Search for the cell housing the specified text and yield its [X, Y] center coordinate. 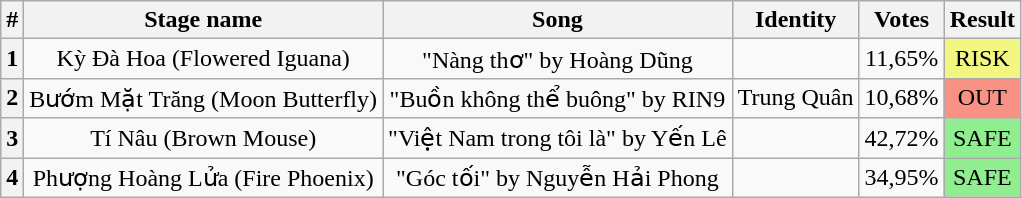
Votes [902, 20]
34,95% [902, 178]
"Việt Nam trong tôi là" by Yến Lê [558, 138]
42,72% [902, 138]
3 [12, 138]
RISK [982, 59]
OUT [982, 98]
Stage name [204, 20]
2 [12, 98]
Result [982, 20]
4 [12, 178]
Trung Quân [796, 98]
Phượng Hoàng Lửa (Fire Phoenix) [204, 178]
"Buồn không thể buông" by RIN9 [558, 98]
Bướm Mặt Trăng (Moon Butterfly) [204, 98]
# [12, 20]
Identity [796, 20]
11,65% [902, 59]
"Góc tối" by Nguyễn Hải Phong [558, 178]
1 [12, 59]
Tí Nâu (Brown Mouse) [204, 138]
Song [558, 20]
Kỳ Đà Hoa (Flowered Iguana) [204, 59]
10,68% [902, 98]
"Nàng thơ" by Hoàng Dũng [558, 59]
